Locate the cell with the specified text and output its (X, Y) center coordinate. 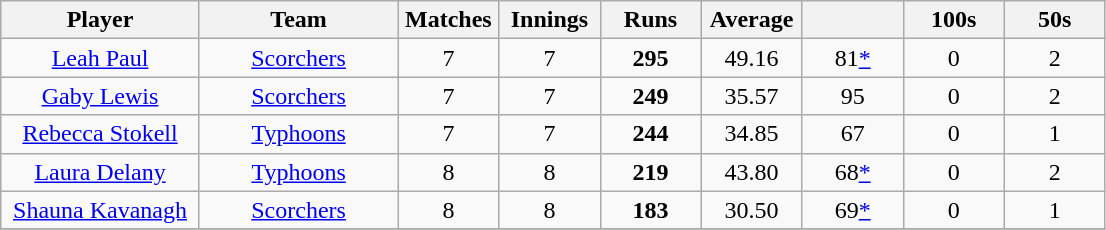
249 (650, 96)
183 (650, 210)
95 (852, 96)
Player (100, 20)
Innings (550, 20)
81* (852, 58)
69* (852, 210)
Average (752, 20)
67 (852, 134)
100s (954, 20)
Gaby Lewis (100, 96)
43.80 (752, 172)
50s (1054, 20)
34.85 (752, 134)
Shauna Kavanagh (100, 210)
Matches (448, 20)
Rebecca Stokell (100, 134)
219 (650, 172)
244 (650, 134)
Team (298, 20)
35.57 (752, 96)
49.16 (752, 58)
295 (650, 58)
Laura Delany (100, 172)
Leah Paul (100, 58)
Runs (650, 20)
68* (852, 172)
30.50 (752, 210)
